Capture the cell that displays the provided text and extract its (X, Y) central coordinate. 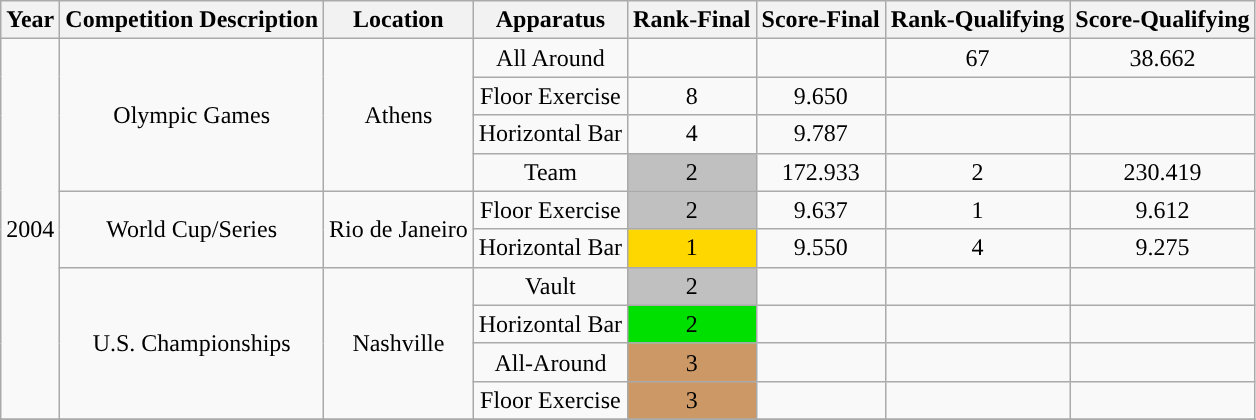
Rio de Janeiro (399, 229)
Score-Qualifying (1162, 20)
9.550 (820, 248)
Rank-Qualifying (977, 20)
Location (399, 20)
U.S. Championships (192, 343)
67 (977, 58)
9.650 (820, 96)
9.787 (820, 134)
Rank-Final (692, 20)
172.933 (820, 172)
Vault (550, 286)
All Around (550, 58)
9.275 (1162, 248)
8 (692, 96)
Olympic Games (192, 115)
Competition Description (192, 20)
World Cup/Series (192, 229)
Nashville (399, 343)
9.612 (1162, 210)
Team (550, 172)
230.419 (1162, 172)
38.662 (1162, 58)
Athens (399, 115)
Score-Final (820, 20)
All-Around (550, 362)
9.637 (820, 210)
Year (30, 20)
2004 (30, 230)
Apparatus (550, 20)
